Extract the [X, Y] coordinate from the center of the cell holding the provided text.  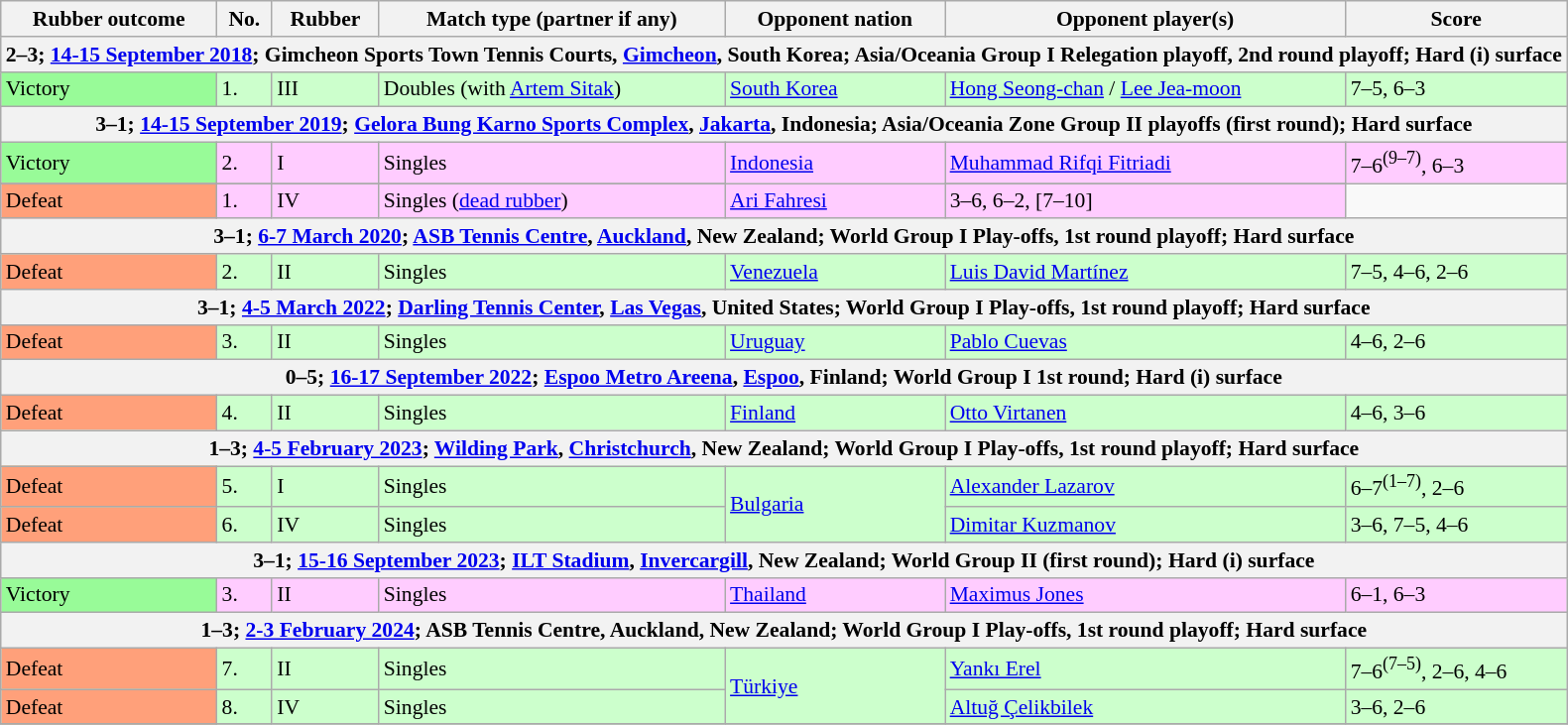
7–5, 4–6, 2–6 [1456, 272]
3–6, 2–6 [1456, 707]
Opponent nation [835, 19]
6. [245, 525]
8. [245, 707]
Rubber [325, 19]
6–7(1–7), 2–6 [1456, 486]
7–6(9–7), 6–3 [1456, 163]
Venezuela [835, 272]
Indonesia [835, 163]
Hong Seong-chan / Lee Jea-moon [1146, 89]
5. [245, 486]
Luis David Martínez [1146, 272]
Doubles (with Artem Sitak) [551, 89]
1–3; 4-5 February 2023; Wilding Park, Christchurch, New Zealand; World Group I Play-offs, 1st round playoff; Hard surface [784, 448]
1–3; 2-3 February 2024; ASB Tennis Centre, Auckland, New Zealand; World Group I Play-offs, 1st round playoff; Hard surface [784, 631]
Finland [835, 414]
3–1; 15-16 September 2023; ILT Stadium, Invercargill, New Zealand; World Group II (first round); Hard (i) surface [784, 560]
III [325, 89]
7–6(7–5), 2–6, 4–6 [1456, 668]
7–5, 6–3 [1456, 89]
3–1; 14-15 September 2019; Gelora Bung Karno Sports Complex, Jakarta, Indonesia; Asia/Oceania Zone Group II playoffs (first round); Hard surface [784, 125]
No. [245, 19]
Maximus Jones [1146, 596]
4–6, 3–6 [1456, 414]
0–5; 16-17 September 2022; Espoo Metro Areena, Espoo, Finland; World Group I 1st round; Hard (i) surface [784, 378]
6–1, 6–3 [1456, 596]
Yankı Erel [1146, 668]
South Korea [835, 89]
4. [245, 414]
Score [1456, 19]
Rubber outcome [109, 19]
Thailand [835, 596]
Muhammad Rifqi Fitriadi [1146, 163]
3–6, 6–2, [7–10] [1146, 201]
Singles (dead rubber) [551, 201]
Dimitar Kuzmanov [1146, 525]
Otto Virtanen [1146, 414]
7. [245, 668]
4–6, 2–6 [1456, 342]
Opponent player(s) [1146, 19]
Pablo Cuevas [1146, 342]
3–6, 7–5, 4–6 [1456, 525]
Altuğ Çelikbilek [1146, 707]
Ari Fahresi [835, 201]
3–1; 4-5 March 2022; Darling Tennis Center, Las Vegas, United States; World Group I Play-offs, 1st round playoff; Hard surface [784, 307]
Uruguay [835, 342]
Bulgaria [835, 504]
Türkiye [835, 686]
Match type (partner if any) [551, 19]
3–1; 6-7 March 2020; ASB Tennis Centre, Auckland, New Zealand; World Group I Play-offs, 1st round playoff; Hard surface [784, 237]
Alexander Lazarov [1146, 486]
